Pinpoint the cell where the given text exists, returning its (x, y) midpoint coordinate. 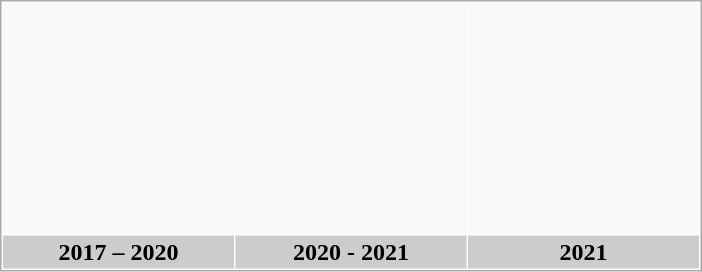
2021 (584, 252)
2017 – 2020 (118, 252)
2020 - 2021 (352, 252)
